From the cell containing the given text, extract its center point as [x, y] coordinate. 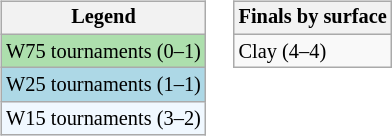
Finals by surface [313, 18]
W25 tournaments (1–1) [103, 85]
W15 tournaments (3–2) [103, 119]
Clay (4–4) [313, 51]
Legend [103, 18]
W75 tournaments (0–1) [103, 51]
